Provide the (X, Y) coordinate of the cell's center where the given text is located.  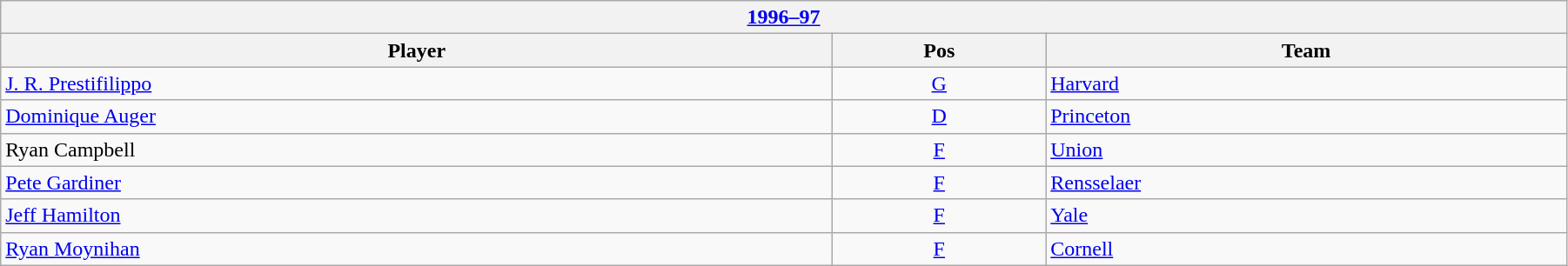
Union (1307, 150)
Ryan Campbell (417, 150)
Harvard (1307, 83)
Yale (1307, 216)
J. R. Prestifilippo (417, 83)
Pos (940, 50)
Cornell (1307, 249)
G (940, 83)
Ryan Moynihan (417, 249)
Rensselaer (1307, 183)
D (940, 116)
Princeton (1307, 116)
1996–97 (784, 17)
Team (1307, 50)
Pete Gardiner (417, 183)
Dominique Auger (417, 116)
Player (417, 50)
Jeff Hamilton (417, 216)
